Search for the cell housing the specified text and yield its (X, Y) center coordinate. 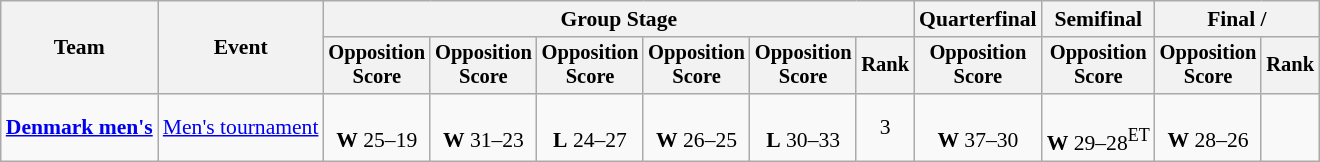
Team (80, 48)
3 (885, 128)
W 37–30 (978, 128)
W 26–25 (696, 128)
Final / (1237, 19)
Quarterfinal (978, 19)
W 31–23 (484, 128)
W 25–19 (376, 128)
Group Stage (618, 19)
Semifinal (1098, 19)
L 30–33 (804, 128)
L 24–27 (590, 128)
Denmark men's (80, 128)
Men's tournament (241, 128)
W 28–26 (1208, 128)
W 29–28ET (1098, 128)
Event (241, 48)
